Return the [X, Y] coordinate for the center point of the cell that contains the specified text.  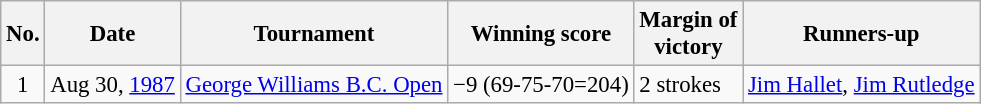
−9 (69-75-70=204) [541, 85]
2 strokes [688, 85]
Runners-up [862, 34]
Jim Hallet, Jim Rutledge [862, 85]
George Williams B.C. Open [314, 85]
Aug 30, 1987 [112, 85]
Tournament [314, 34]
Margin ofvictory [688, 34]
1 [23, 85]
Winning score [541, 34]
No. [23, 34]
Date [112, 34]
